Extract the [x, y] coordinate from the center of the cell holding the provided text.  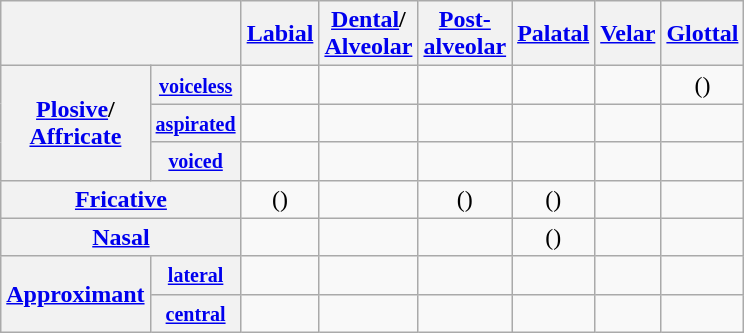
Palatal [554, 34]
Approximant [76, 294]
Fricative [121, 199]
Plosive/Affricate [76, 123]
aspirated [196, 123]
Velar [628, 34]
voiced [196, 161]
Nasal [121, 237]
lateral [196, 275]
Glottal [702, 34]
Post-alveolar [465, 34]
central [196, 313]
Dental/Alveolar [368, 34]
Labial [280, 34]
voiceless [196, 85]
